Extract the (x, y) coordinate from the center of the cell holding the provided text.  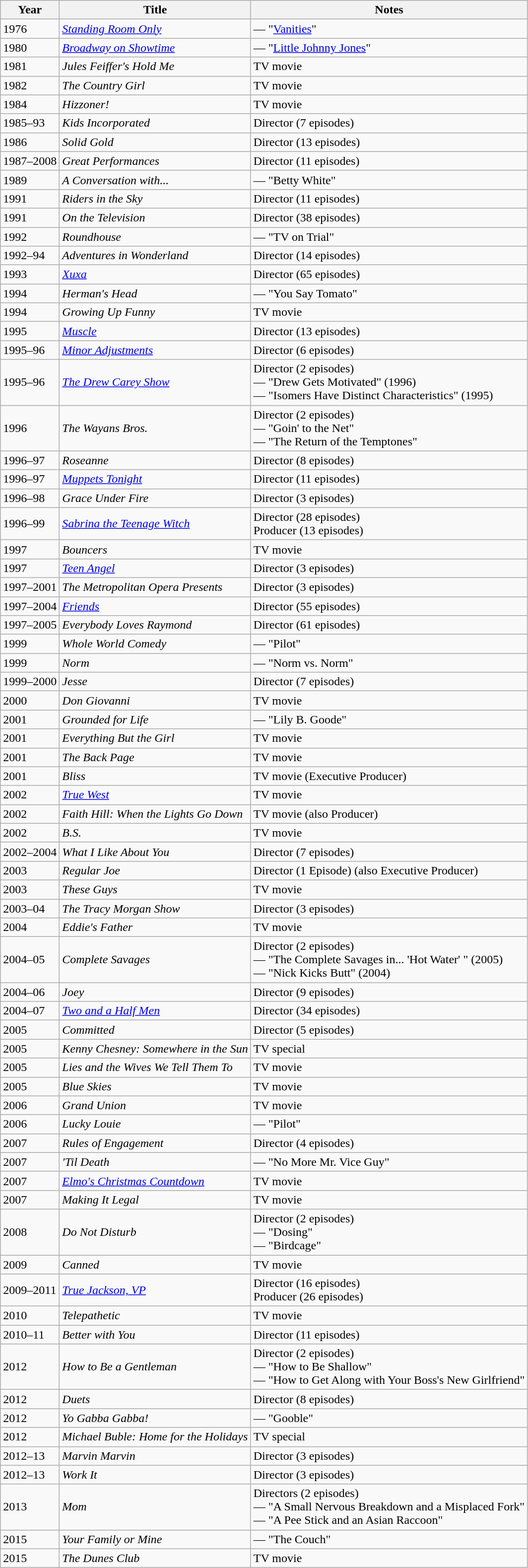
Teen Angel (155, 568)
Norm (155, 663)
Grand Union (155, 1105)
'Til Death (155, 1162)
2004 (30, 927)
Marvin Marvin (155, 1456)
Committed (155, 1030)
2009–2011 (30, 1290)
Everybody Loves Raymond (155, 625)
1997–2005 (30, 625)
On the Television (155, 217)
What I Like About You (155, 852)
Director (34 episodes) (389, 1011)
1997–2001 (30, 587)
— "No More Mr. Vice Guy" (389, 1162)
Faith Hill: When the Lights Go Down (155, 814)
— "Vanities" (389, 29)
Roundhouse (155, 237)
Standing Room Only (155, 29)
2003–04 (30, 908)
— "The Couch" (389, 1539)
The Drew Carey Show (155, 382)
Canned (155, 1265)
2004–07 (30, 1011)
Duets (155, 1399)
The Back Page (155, 757)
1984 (30, 104)
Complete Savages (155, 960)
Muppets Tonight (155, 479)
Director (2 episodes)— "Drew Gets Motivated" (1996)— "Isomers Have Distinct Characteristics" (1995) (389, 382)
Directors (2 episodes)— "A Small Nervous Breakdown and a Misplaced Fork"— "A Pee Stick and an Asian Raccoon" (389, 1507)
Bouncers (155, 549)
Eddie's Father (155, 927)
Director (61 episodes) (389, 625)
1986 (30, 142)
Do Not Disturb (155, 1232)
1980 (30, 48)
Director (9 episodes) (389, 992)
— "Betty White" (389, 180)
2000 (30, 701)
1982 (30, 85)
Director (65 episodes) (389, 275)
Director (2 episodes)— "The Complete Savages in... 'Hot Water' " (2005)— "Nick Kicks Butt" (2004) (389, 960)
— "TV on Trial" (389, 237)
— "Norm vs. Norm" (389, 663)
Growing Up Funny (155, 312)
Your Family or Mine (155, 1539)
Friends (155, 606)
1995 (30, 331)
Director (5 episodes) (389, 1030)
— "Little Johnny Jones" (389, 48)
1987–2008 (30, 161)
Riders in the Sky (155, 199)
How to Be a Gentleman (155, 1367)
Making It Legal (155, 1200)
Great Performances (155, 161)
2010 (30, 1316)
The Dunes Club (155, 1558)
— "Gooble" (389, 1418)
Don Giovanni (155, 701)
Director (55 episodes) (389, 606)
Director (16 episodes)Producer (26 episodes) (389, 1290)
TV movie (also Producer) (389, 814)
Two and a Half Men (155, 1011)
Michael Buble: Home for the Holidays (155, 1437)
1985–93 (30, 123)
2002–2004 (30, 852)
Solid Gold (155, 142)
1996–99 (30, 523)
Director (14 episodes) (389, 256)
Elmo's Christmas Countdown (155, 1181)
Better with You (155, 1335)
2004–05 (30, 960)
2009 (30, 1265)
Kids Incorporated (155, 123)
Grace Under Fire (155, 498)
Jules Feiffer's Hold Me (155, 67)
Xuxa (155, 275)
TV movie (Executive Producer) (389, 776)
Whole World Comedy (155, 644)
B.S. (155, 833)
Jesse (155, 682)
2008 (30, 1232)
1996–98 (30, 498)
Everything But the Girl (155, 738)
Notes (389, 10)
Director (2 episodes)— "Goin' to the Net"— "The Return of the Temptones" (389, 428)
— "Lily B. Goode" (389, 719)
Joey (155, 992)
Regular Joe (155, 870)
Lucky Louie (155, 1124)
Sabrina the Teenage Witch (155, 523)
Grounded for Life (155, 719)
2013 (30, 1507)
1992–94 (30, 256)
Broadway on Showtime (155, 48)
1976 (30, 29)
Title (155, 10)
1999–2000 (30, 682)
Herman's Head (155, 293)
2010–11 (30, 1335)
1989 (30, 180)
Director (4 episodes) (389, 1143)
True Jackson, VP (155, 1290)
Mom (155, 1507)
1996 (30, 428)
Lies and the Wives We Tell Them To (155, 1068)
A Conversation with... (155, 180)
Hizzoner! (155, 104)
Work It (155, 1475)
Roseanne (155, 460)
True West (155, 795)
1993 (30, 275)
The Country Girl (155, 85)
1997–2004 (30, 606)
2004–06 (30, 992)
1981 (30, 67)
Kenny Chesney: Somewhere in the Sun (155, 1049)
Director (1 Episode) (also Executive Producer) (389, 870)
Adventures in Wonderland (155, 256)
Rules of Engagement (155, 1143)
Director (28 episodes)Producer (13 episodes) (389, 523)
The Wayans Bros. (155, 428)
1992 (30, 237)
The Tracy Morgan Show (155, 908)
— "You Say Tomato" (389, 293)
Minor Adjustments (155, 350)
Director (6 episodes) (389, 350)
Director (2 episodes)— "How to Be Shallow"— "How to Get Along with Your Boss's New Girlfriend" (389, 1367)
These Guys (155, 889)
Year (30, 10)
Director (2 episodes)— "Dosing"— "Birdcage" (389, 1232)
Blue Skies (155, 1086)
Bliss (155, 776)
Muscle (155, 331)
Telepathetic (155, 1316)
The Metropolitan Opera Presents (155, 587)
Director (38 episodes) (389, 217)
Yo Gabba Gabba! (155, 1418)
